Identify which cell holds the provided text, then report its [x, y] central coordinate. 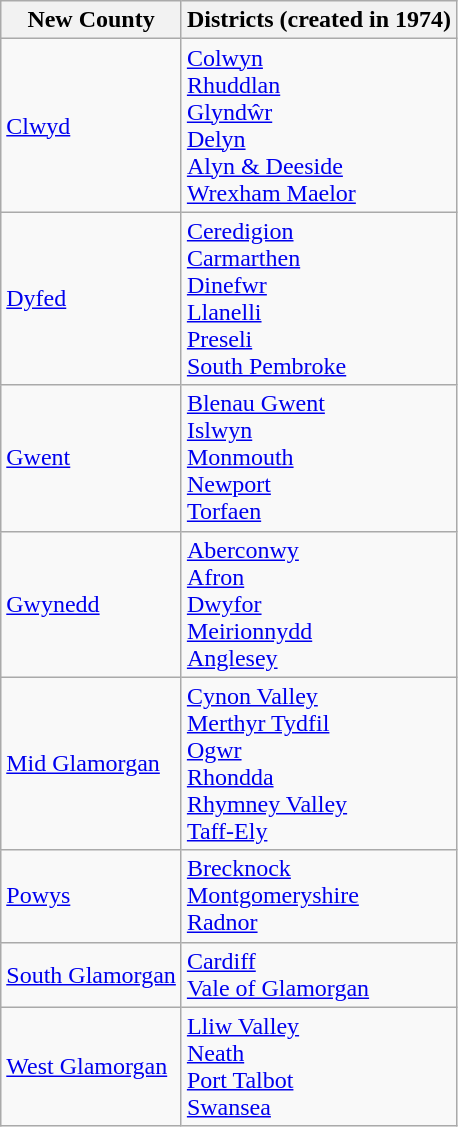
West Glamorgan [92, 1066]
CeredigionCarmarthenDinefwrLlanelliPreseliSouth Pembroke [318, 298]
CardiffVale of Glamorgan [318, 974]
New County [92, 20]
AberconwyAfronDwyforMeirionnyddAnglesey [318, 604]
Clwyd [92, 126]
Gwynedd [92, 604]
ColwynRhuddlanGlyndŵrDelynAlyn & DeesideWrexham Maelor [318, 126]
Lliw ValleyNeathPort TalbotSwansea [318, 1066]
Cynon ValleyMerthyr TydfilOgwrRhonddaRhymney ValleyTaff-Ely [318, 764]
BrecknockMontgomeryshireRadnor [318, 896]
Gwent [92, 458]
South Glamorgan [92, 974]
Mid Glamorgan [92, 764]
Powys [92, 896]
Districts (created in 1974) [318, 20]
Dyfed [92, 298]
Blenau GwentIslwynMonmouthNewportTorfaen [318, 458]
